Provide the (X, Y) coordinate of the cell's center where the given text is located.  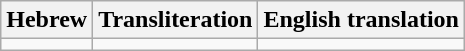
English translation (361, 20)
Transliteration (176, 20)
Hebrew (47, 20)
